Locate the cell with the specified text and output its (x, y) center coordinate. 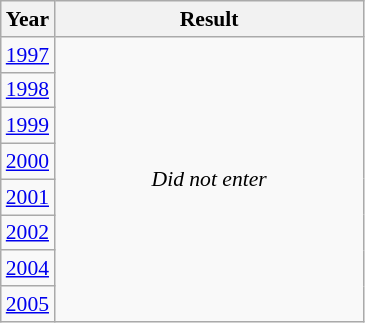
Did not enter (209, 180)
2002 (28, 233)
2004 (28, 269)
Result (209, 19)
1998 (28, 90)
2001 (28, 197)
2000 (28, 162)
1997 (28, 55)
Year (28, 19)
2005 (28, 304)
1999 (28, 126)
